Provide the [x, y] coordinate of the cell's center where the given text is located.  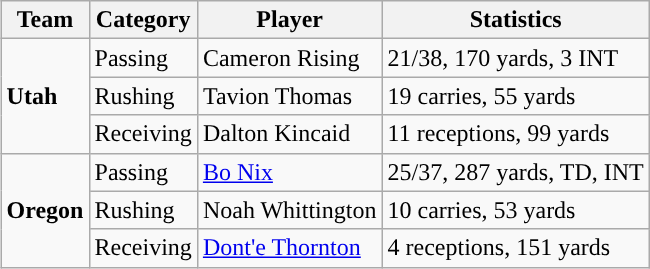
Category [143, 20]
Tavion Thomas [290, 96]
10 carries, 53 yards [516, 210]
Player [290, 20]
11 receptions, 99 yards [516, 134]
Bo Nix [290, 172]
Cameron Rising [290, 58]
21/38, 170 yards, 3 INT [516, 58]
4 receptions, 151 yards [516, 248]
Statistics [516, 20]
Dalton Kincaid [290, 134]
19 carries, 55 yards [516, 96]
25/37, 287 yards, TD, INT [516, 172]
Dont'e Thornton [290, 248]
Noah Whittington [290, 210]
Oregon [45, 210]
Utah [45, 96]
Team [45, 20]
